Extract the [x, y] coordinate from the center of the cell holding the provided text.  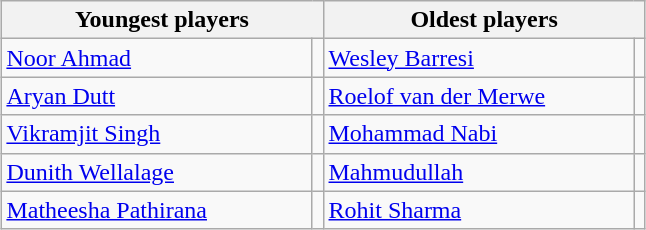
Wesley Barresi [478, 58]
Noor Ahmad [156, 58]
Aryan Dutt [156, 96]
Mohammad Nabi [478, 134]
Oldest players [484, 20]
Matheesha Pathirana [156, 210]
Youngest players [162, 20]
Mahmudullah [478, 172]
Rohit Sharma [478, 210]
Vikramjit Singh [156, 134]
Dunith Wellalage [156, 172]
Roelof van der Merwe [478, 96]
